Find where the given text appears and provide that cell's center as [x, y] coordinate. 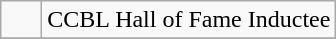
CCBL Hall of Fame Inductee [189, 20]
